Pinpoint the cell where the given text exists, returning its (x, y) midpoint coordinate. 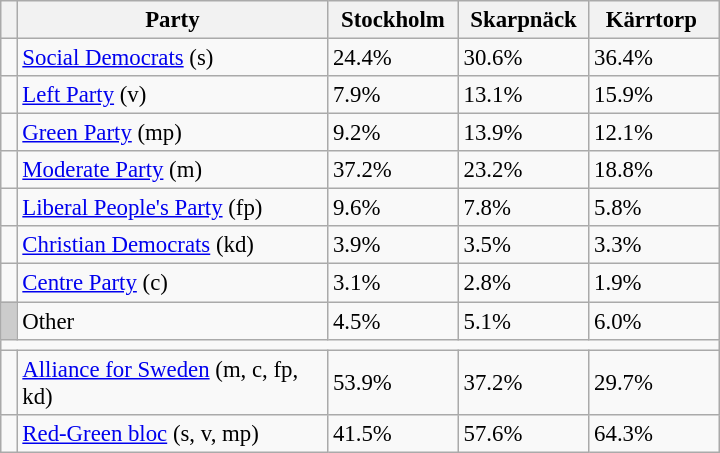
Christian Democrats (kd) (172, 245)
Stockholm (394, 20)
18.8% (654, 170)
6.0% (654, 321)
23.2% (524, 170)
53.9% (394, 382)
30.6% (524, 58)
24.4% (394, 58)
Red-Green bloc (s, v, mp) (172, 433)
3.5% (524, 245)
Green Party (mp) (172, 133)
Left Party (v) (172, 95)
13.9% (524, 133)
Alliance for Sweden (m, c, fp, kd) (172, 382)
3.3% (654, 245)
Centre Party (c) (172, 283)
Liberal People's Party (fp) (172, 208)
4.5% (394, 321)
Moderate Party (m) (172, 170)
Skarpnäck (524, 20)
3.1% (394, 283)
29.7% (654, 382)
9.2% (394, 133)
2.8% (524, 283)
Other (172, 321)
Kärrtorp (654, 20)
3.9% (394, 245)
12.1% (654, 133)
7.8% (524, 208)
64.3% (654, 433)
5.8% (654, 208)
Social Democrats (s) (172, 58)
13.1% (524, 95)
41.5% (394, 433)
9.6% (394, 208)
57.6% (524, 433)
7.9% (394, 95)
Party (172, 20)
15.9% (654, 95)
1.9% (654, 283)
36.4% (654, 58)
5.1% (524, 321)
